Extract the (X, Y) coordinate from the center of the cell holding the provided text.  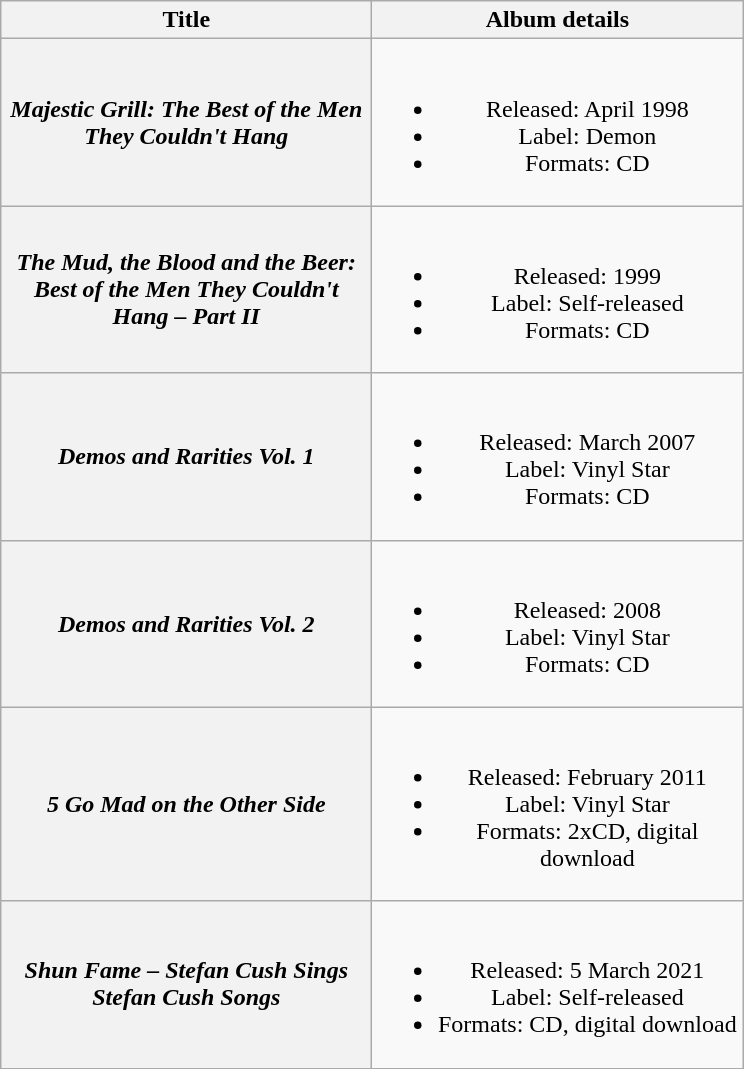
Album details (558, 20)
Title (186, 20)
Released: April 1998Label: DemonFormats: CD (558, 122)
The Mud, the Blood and the Beer: Best of the Men They Couldn't Hang – Part II (186, 290)
Released: 2008Label: Vinyl StarFormats: CD (558, 624)
Demos and Rarities Vol. 2 (186, 624)
Majestic Grill: The Best of the Men They Couldn't Hang (186, 122)
Released: February 2011Label: Vinyl StarFormats: 2xCD, digital download (558, 804)
Released: 5 March 2021Label: Self-releasedFormats: CD, digital download (558, 984)
Released: 1999Label: Self-releasedFormats: CD (558, 290)
Demos and Rarities Vol. 1 (186, 456)
5 Go Mad on the Other Side (186, 804)
Released: March 2007Label: Vinyl StarFormats: CD (558, 456)
Shun Fame – Stefan Cush Sings Stefan Cush Songs (186, 984)
